Provide the (X, Y) coordinate of the cell's center where the given text is located.  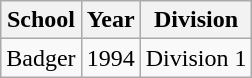
Year (110, 20)
Division (196, 20)
1994 (110, 58)
School (41, 20)
Division 1 (196, 58)
Badger (41, 58)
